Return [x, y] of the center of cell containing provided text 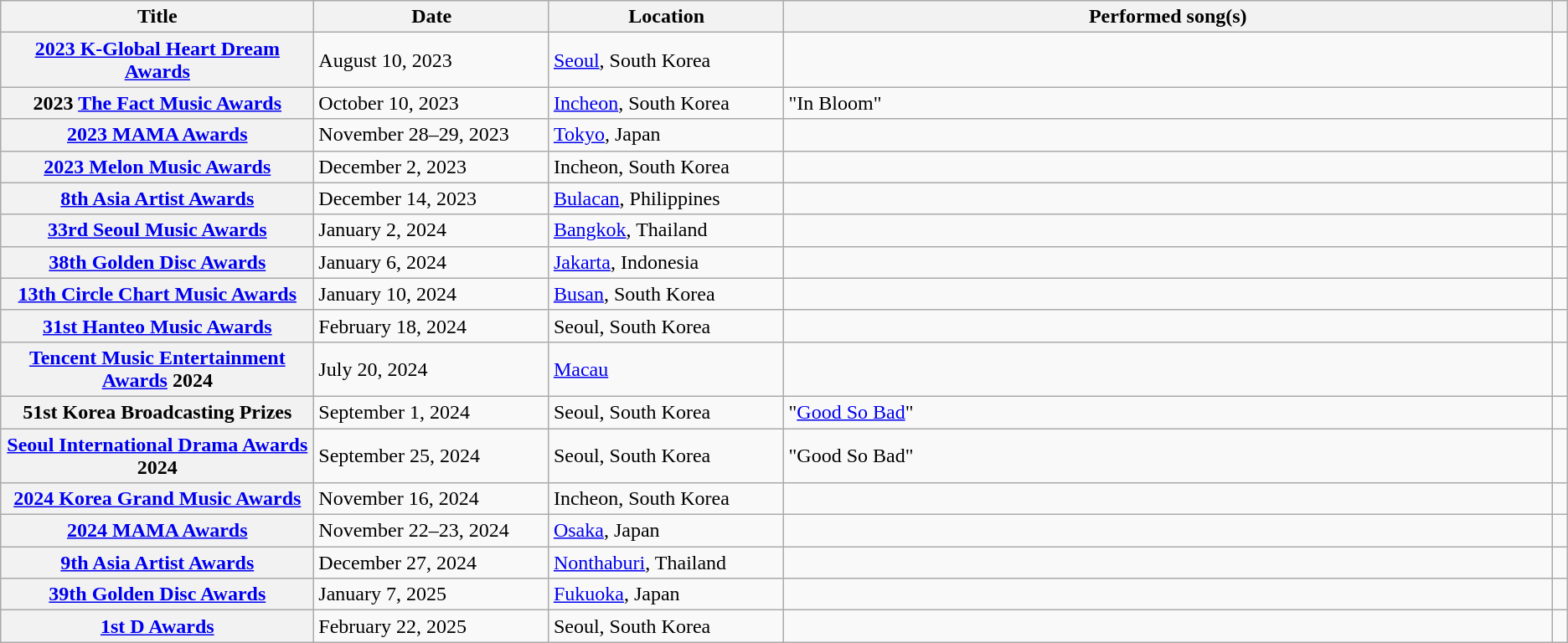
Jakarta, Indonesia [667, 262]
November 16, 2024 [432, 499]
39th Golden Disc Awards [157, 594]
51st Korea Broadcasting Prizes [157, 412]
33rd Seoul Music Awards [157, 230]
13th Circle Chart Music Awards [157, 294]
9th Asia Artist Awards [157, 563]
Bangkok, Thailand [667, 230]
September 25, 2024 [432, 455]
Date [432, 17]
2023 The Fact Music Awards [157, 103]
2024 Korea Grand Music Awards [157, 499]
February 22, 2025 [432, 626]
Tokyo, Japan [667, 135]
Osaka, Japan [667, 531]
2023 MAMA Awards [157, 135]
Fukuoka, Japan [667, 594]
November 28–29, 2023 [432, 135]
February 18, 2024 [432, 326]
January 6, 2024 [432, 262]
December 14, 2023 [432, 198]
Nonthaburi, Thailand [667, 563]
August 10, 2023 [432, 60]
31st Hanteo Music Awards [157, 326]
Busan, South Korea [667, 294]
Macau [667, 368]
October 10, 2023 [432, 103]
January 2, 2024 [432, 230]
September 1, 2024 [432, 412]
July 20, 2024 [432, 368]
2024 MAMA Awards [157, 531]
38th Golden Disc Awards [157, 262]
Location [667, 17]
January 10, 2024 [432, 294]
1st D Awards [157, 626]
8th Asia Artist Awards [157, 198]
December 2, 2023 [432, 167]
"In Bloom" [1168, 103]
November 22–23, 2024 [432, 531]
2023 Melon Music Awards [157, 167]
Tencent Music Entertainment Awards 2024 [157, 368]
Performed song(s) [1168, 17]
December 27, 2024 [432, 563]
Bulacan, Philippines [667, 198]
2023 K-Global Heart Dream Awards [157, 60]
January 7, 2025 [432, 594]
Title [157, 17]
Seoul International Drama Awards 2024 [157, 455]
